Locate the cell with the specified text and output its [x, y] center coordinate. 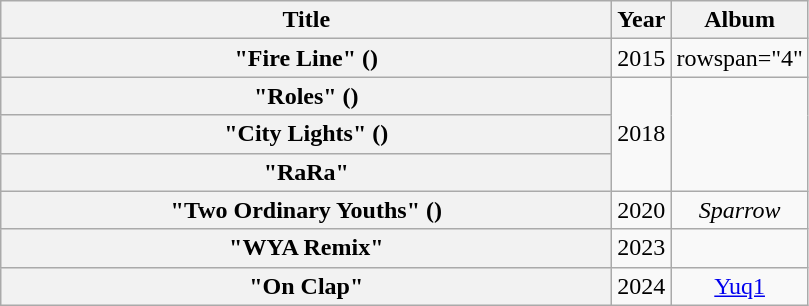
Title [306, 20]
"Two Ordinary Youths" () [306, 210]
"On Clap" [306, 286]
Year [642, 20]
"City Lights" () [306, 134]
"Roles" () [306, 96]
2023 [642, 248]
Album [740, 20]
Sparrow [740, 210]
2015 [642, 58]
Yuq1 [740, 286]
rowspan="4" [740, 58]
2020 [642, 210]
2024 [642, 286]
"Fire Line" () [306, 58]
"WYA Remix" [306, 248]
2018 [642, 134]
"RaRa" [306, 172]
